Return [X, Y] of the center of cell containing provided text 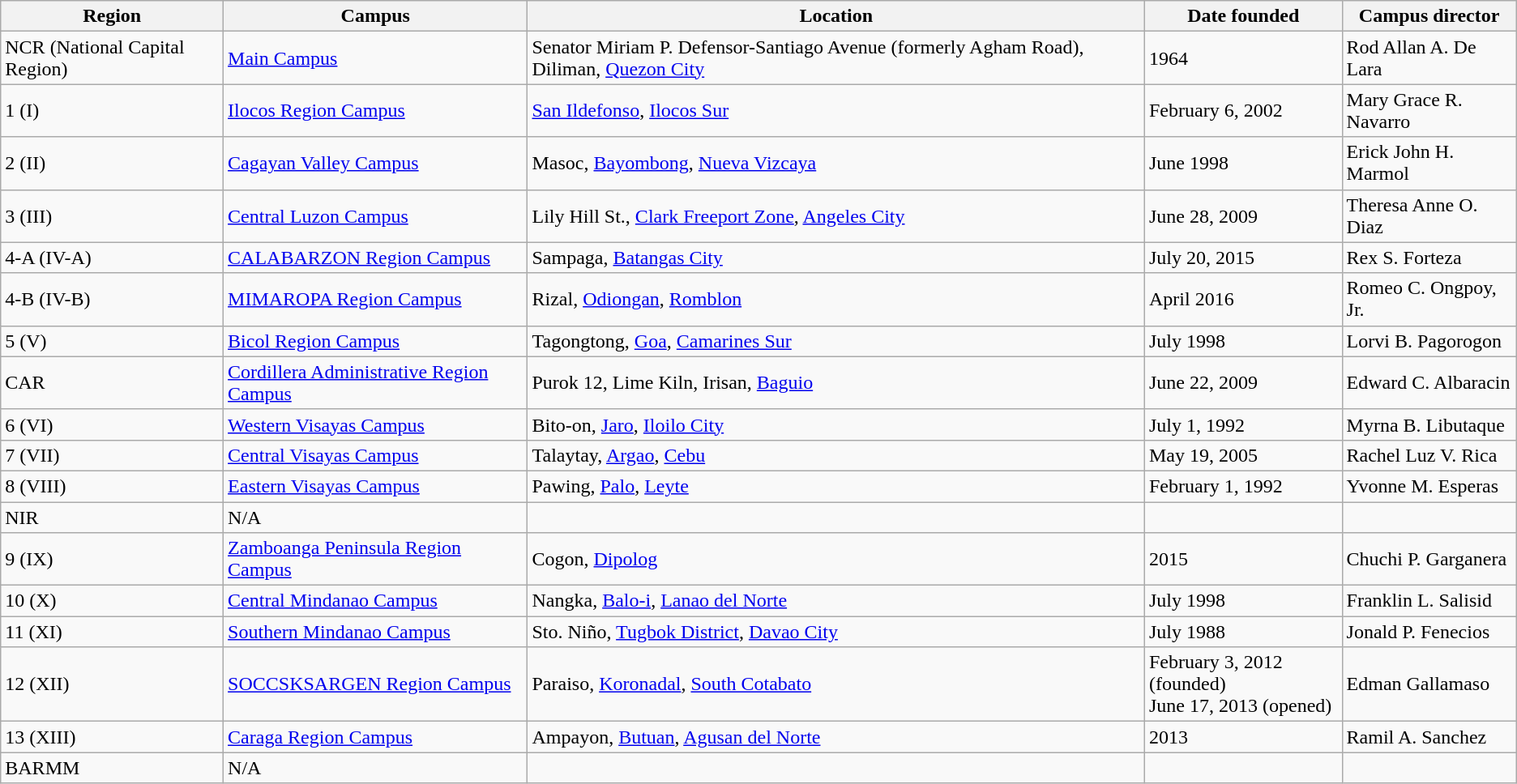
Campus director [1429, 16]
2015 [1243, 559]
Mary Grace R. Navarro [1429, 110]
5 (V) [112, 341]
Pawing, Palo, Leyte [836, 486]
Location [836, 16]
Jonald P. Fenecios [1429, 632]
February 6, 2002 [1243, 110]
1 (I) [112, 110]
7 (VII) [112, 455]
MIMAROPA Region Campus [376, 300]
Edward C. Albaracin [1429, 382]
Rex S. Forteza [1429, 258]
NCR (National Capital Region) [112, 58]
Central Luzon Campus [376, 215]
Purok 12, Lime Kiln, Irisan, Baguio [836, 382]
Lorvi B. Pagorogon [1429, 341]
Eastern Visayas Campus [376, 486]
4-A (IV-A) [112, 258]
Rachel Luz V. Rica [1429, 455]
Nangka, Balo-i, Lanao del Norte [836, 601]
13 (XIII) [112, 737]
CAR [112, 382]
Rizal, Odiongan, Romblon [836, 300]
11 (XI) [112, 632]
SOCCSKSARGEN Region Campus [376, 684]
CALABARZON Region Campus [376, 258]
6 (VI) [112, 424]
June 28, 2009 [1243, 215]
Erick John H. Marmol [1429, 164]
Main Campus [376, 58]
February 3, 2012 (founded)June 17, 2013 (opened) [1243, 684]
May 19, 2005 [1243, 455]
July 1, 1992 [1243, 424]
Theresa Anne O. Diaz [1429, 215]
Zamboanga Peninsula Region Campus [376, 559]
Myrna B. Libutaque [1429, 424]
Romeo C. Ongpoy, Jr. [1429, 300]
Cordillera Administrative Region Campus [376, 382]
2013 [1243, 737]
Western Visayas Campus [376, 424]
Yvonne M. Esperas [1429, 486]
Chuchi P. Garganera [1429, 559]
June 22, 2009 [1243, 382]
Southern Mindanao Campus [376, 632]
NIR [112, 518]
Ampayon, Butuan, Agusan del Norte [836, 737]
San Ildefonso, Ilocos Sur [836, 110]
Caraga Region Campus [376, 737]
Ramil A. Sanchez [1429, 737]
2 (II) [112, 164]
Masoc, Bayombong, Nueva Vizcaya [836, 164]
Date founded [1243, 16]
Campus [376, 16]
Ilocos Region Campus [376, 110]
Senator Miriam P. Defensor-Santiago Avenue (formerly Agham Road), Diliman, Quezon City [836, 58]
Edman Gallamaso [1429, 684]
Talaytay, Argao, Cebu [836, 455]
Bito-on, Jaro, Iloilo City [836, 424]
Tagongtong, Goa, Camarines Sur [836, 341]
Cagayan Valley Campus [376, 164]
February 1, 1992 [1243, 486]
Paraiso, Koronadal, South Cotabato [836, 684]
12 (XII) [112, 684]
Rod Allan A. De Lara [1429, 58]
9 (IX) [112, 559]
Franklin L. Salisid [1429, 601]
8 (VIII) [112, 486]
1964 [1243, 58]
April 2016 [1243, 300]
Cogon, Dipolog [836, 559]
July 1988 [1243, 632]
Central Mindanao Campus [376, 601]
10 (X) [112, 601]
BARMM [112, 768]
Sampaga, Batangas City [836, 258]
June 1998 [1243, 164]
Bicol Region Campus [376, 341]
July 20, 2015 [1243, 258]
Region [112, 16]
Sto. Niño, Tugbok District, Davao City [836, 632]
Lily Hill St., Clark Freeport Zone, Angeles City [836, 215]
Central Visayas Campus [376, 455]
4-B (IV-B) [112, 300]
3 (III) [112, 215]
